Determine the [x, y] coordinate at the center of the cell enclosing the given text.  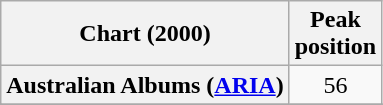
Chart (2000) [145, 34]
Australian Albums (ARIA) [145, 85]
Peakposition [335, 34]
56 [335, 85]
